Provide the [X, Y] coordinate of the cell's center where the given text is located.  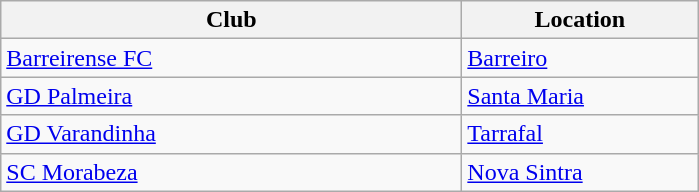
Club [232, 20]
Barreiro [580, 58]
Nova Sintra [580, 172]
SC Morabeza [232, 172]
Tarrafal [580, 134]
Barreirense FC [232, 58]
Location [580, 20]
GD Varandinha [232, 134]
GD Palmeira [232, 96]
Santa Maria [580, 96]
